Return the [X, Y] coordinate for the center point of the cell that contains the specified text.  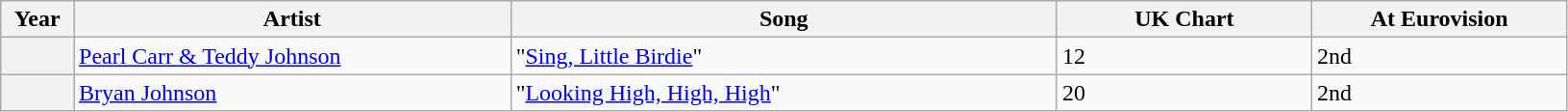
"Sing, Little Birdie" [784, 56]
Year [37, 19]
UK Chart [1184, 19]
Artist [292, 19]
Pearl Carr & Teddy Johnson [292, 56]
"Looking High, High, High" [784, 93]
20 [1184, 93]
Bryan Johnson [292, 93]
Song [784, 19]
At Eurovision [1440, 19]
12 [1184, 56]
